Detect which cell encompasses the target text, then output its (X, Y) center coordinate. 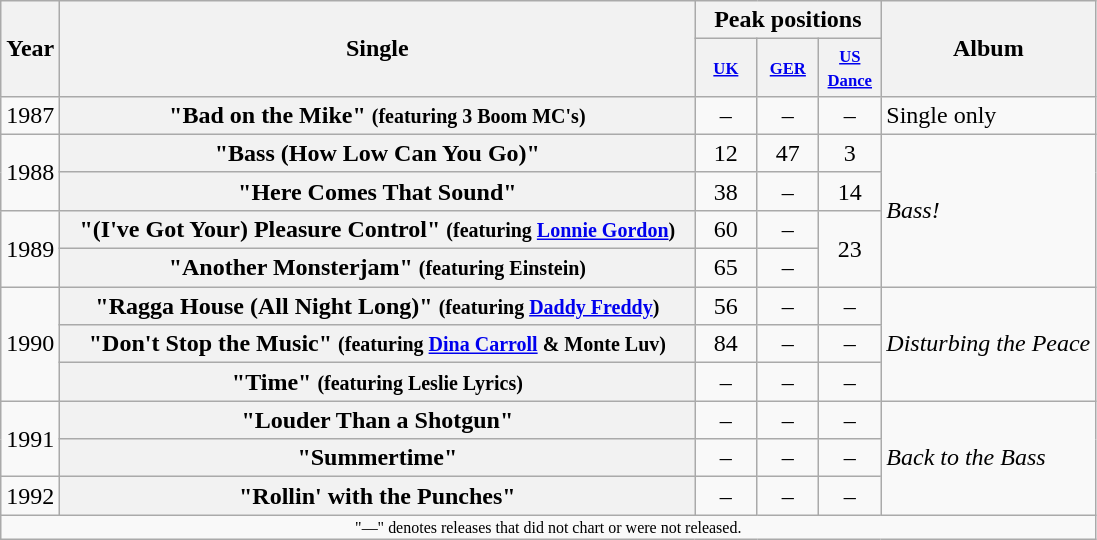
14 (850, 191)
"Rollin' with the Punches" (378, 496)
"Time" (featuring Leslie Lyrics) (378, 382)
1992 (30, 496)
56 (726, 306)
3 (850, 153)
Disturbing the Peace (988, 344)
84 (726, 344)
Single (378, 49)
1989 (30, 248)
65 (726, 268)
12 (726, 153)
"—" denotes releases that did not chart or were not released. (548, 527)
US Dance (850, 68)
"Ragga House (All Night Long)" (featuring Daddy Freddy) (378, 306)
"Don't Stop the Music" (featuring Dina Carroll & Monte Luv) (378, 344)
"Here Comes That Sound" (378, 191)
23 (850, 248)
Peak positions (788, 20)
Back to the Bass (988, 458)
38 (726, 191)
47 (788, 153)
"(I've Got Your) Pleasure Control" (featuring Lonnie Gordon) (378, 229)
Year (30, 49)
60 (726, 229)
1988 (30, 172)
1991 (30, 439)
1987 (30, 115)
"Louder Than a Shotgun" (378, 420)
Album (988, 49)
"Bass (How Low Can You Go)" (378, 153)
"Summertime" (378, 458)
Bass! (988, 210)
"Bad on the Mike" (featuring 3 Boom MC's) (378, 115)
1990 (30, 344)
"Another Monsterjam" (featuring Einstein) (378, 268)
UK (726, 68)
Single only (988, 115)
GER (788, 68)
